Return [X, Y] of the center of cell containing provided text 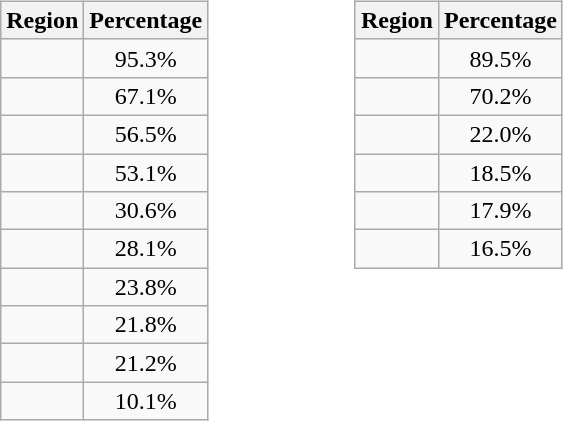
17.9% [500, 211]
21.8% [146, 325]
89.5% [500, 58]
28.1% [146, 249]
70.2% [500, 96]
18.5% [500, 173]
67.1% [146, 96]
53.1% [146, 173]
23.8% [146, 287]
10.1% [146, 401]
21.2% [146, 363]
56.5% [146, 134]
30.6% [146, 211]
22.0% [500, 134]
16.5% [500, 249]
95.3% [146, 58]
